Search for the cell housing the specified text and yield its (X, Y) center coordinate. 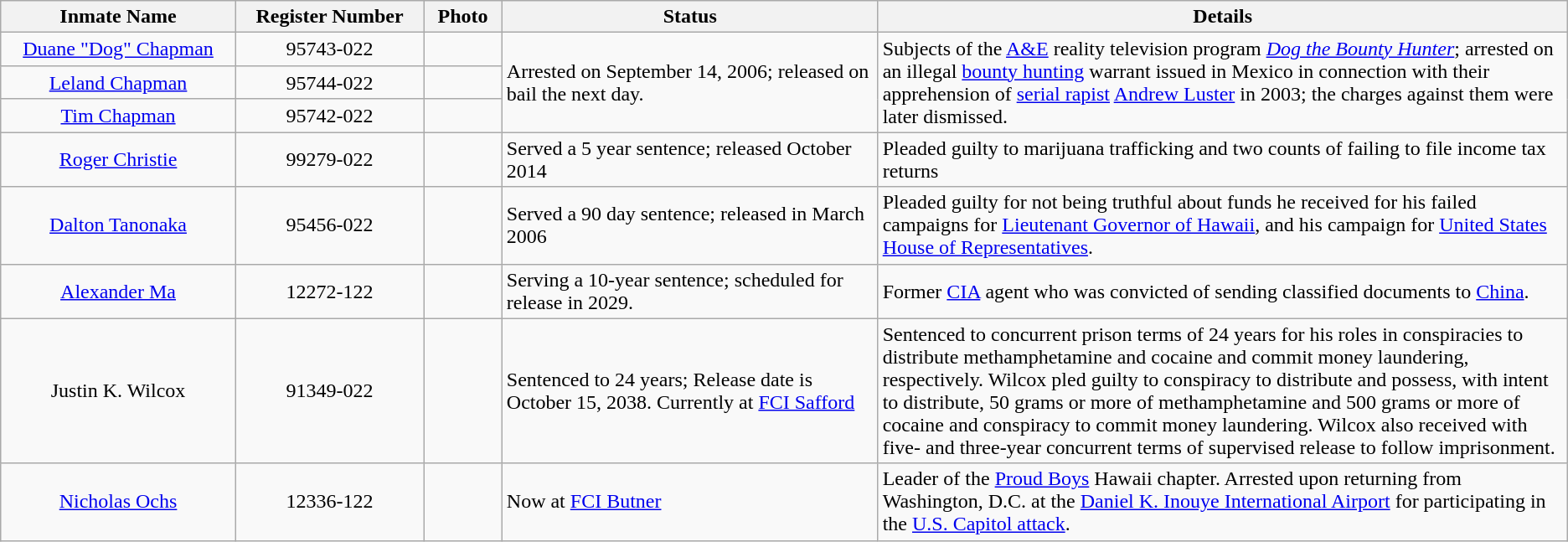
Served a 5 year sentence; released October 2014 (690, 159)
Roger Christie (119, 159)
91349-022 (329, 390)
Photo (463, 17)
95456-022 (329, 225)
Duane "Dog" Chapman (119, 49)
Details (1223, 17)
Serving a 10-year sentence; scheduled for release in 2029. (690, 292)
99279-022 (329, 159)
Nicholas Ochs (119, 502)
12336-122 (329, 502)
Now at FCI Butner (690, 502)
Status (690, 17)
Sentenced to 24 years; Release date is October 15, 2038. Currently at FCI Safford (690, 390)
Pleaded guilty to marijuana trafficking and two counts of failing to file income tax returns (1223, 159)
Served a 90 day sentence; released in March 2006 (690, 225)
Arrested on September 14, 2006; released on bail the next day. (690, 82)
12272-122 (329, 292)
Register Number (329, 17)
95743-022 (329, 49)
Leland Chapman (119, 82)
Tim Chapman (119, 116)
95744-022 (329, 82)
Dalton Tanonaka (119, 225)
95742-022 (329, 116)
Inmate Name (119, 17)
Justin K. Wilcox (119, 390)
Former CIA agent who was convicted of sending classified documents to China. (1223, 292)
Alexander Ma (119, 292)
